Provide the (x, y) coordinate of the cell's center where the given text is located.  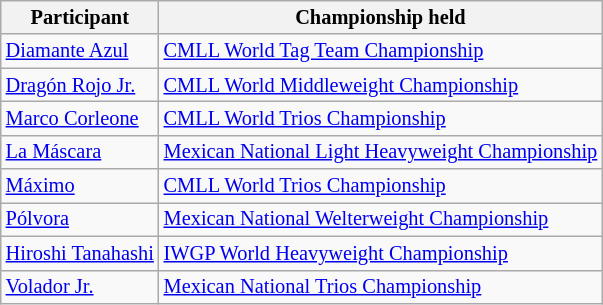
Máximo (80, 186)
Mexican National Light Heavyweight Championship (380, 152)
IWGP World Heavyweight Championship (380, 253)
La Máscara (80, 152)
Participant (80, 17)
Mexican National Welterweight Championship (380, 219)
Marco Corleone (80, 118)
Championship held (380, 17)
CMLL World Tag Team Championship (380, 51)
Pólvora (80, 219)
Diamante Azul (80, 51)
Dragón Rojo Jr. (80, 85)
Hiroshi Tanahashi (80, 253)
CMLL World Middleweight Championship (380, 85)
Volador Jr. (80, 287)
Mexican National Trios Championship (380, 287)
